Return the (x, y) coordinate for the center point of the cell that contains the specified text.  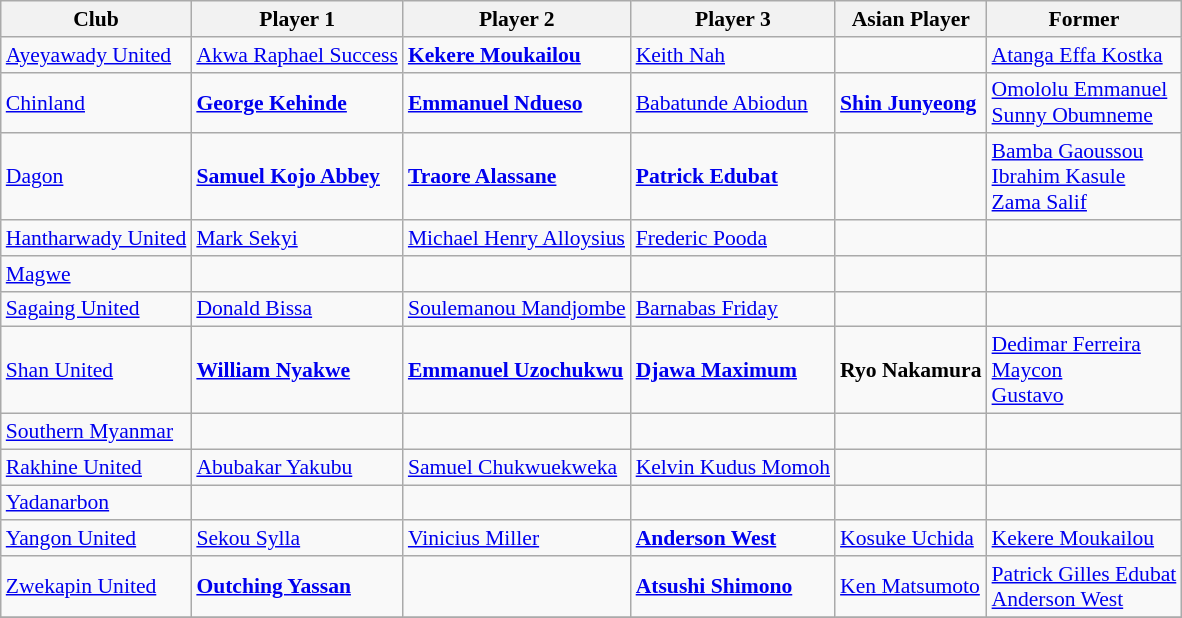
Bamba Gaoussou Ibrahim Kasule Zama Salif (1084, 178)
Chinland (96, 102)
Akwa Raphael Success (297, 55)
Michael Henry Alloysius (517, 238)
Donald Bissa (297, 309)
Player 3 (733, 19)
Emmanuel Ndueso (517, 102)
George Kehinde (297, 102)
Shin Junyeong (911, 102)
Frederic Pooda (733, 238)
William Nyakwe (297, 370)
Kelvin Kudus Momoh (733, 467)
Sagaing United (96, 309)
Ryo Nakamura (911, 370)
Club (96, 19)
Abubakar Yakubu (297, 467)
Former (1084, 19)
Samuel Chukwuekweka (517, 467)
Player 1 (297, 19)
Soulemanou Mandjombe (517, 309)
Southern Myanmar (96, 432)
Yadanarbon (96, 503)
Patrick Edubat (733, 178)
Shan United (96, 370)
Barnabas Friday (733, 309)
Rakhine United (96, 467)
Babatunde Abiodun (733, 102)
Asian Player (911, 19)
Anderson West (733, 539)
Patrick Gilles Edubat Anderson West (1084, 586)
Atsushi Shimono (733, 586)
Kosuke Uchida (911, 539)
Emmanuel Uzochukwu (517, 370)
Magwe (96, 274)
Dedimar Ferreira Maycon Gustavo (1084, 370)
Keith Nah (733, 55)
Mark Sekyi (297, 238)
Atanga Effa Kostka (1084, 55)
Traore Alassane (517, 178)
Hantharwady United (96, 238)
Dagon (96, 178)
Samuel Kojo Abbey (297, 178)
Ayeyawady United (96, 55)
Djawa Maximum (733, 370)
Zwekapin United (96, 586)
Player 2 (517, 19)
Outching Yassan (297, 586)
Vinicius Miller (517, 539)
Ken Matsumoto (911, 586)
Yangon United (96, 539)
Sekou Sylla (297, 539)
Omololu Emmanuel Sunny Obumneme (1084, 102)
